Pinpoint the cell where the given text exists, returning its (X, Y) midpoint coordinate. 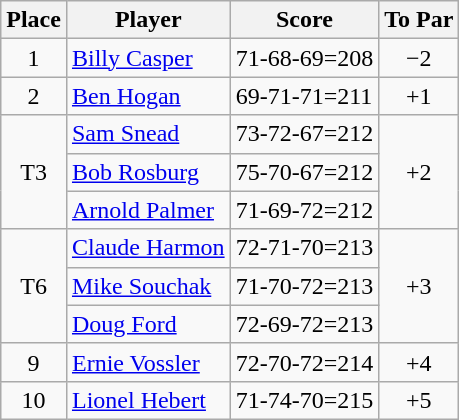
+4 (419, 362)
+2 (419, 172)
10 (34, 400)
72-69-72=213 (304, 324)
Doug Ford (148, 324)
T3 (34, 172)
Claude Harmon (148, 248)
To Par (419, 20)
72-71-70=213 (304, 248)
−2 (419, 58)
75-70-67=212 (304, 172)
72-70-72=214 (304, 362)
1 (34, 58)
T6 (34, 286)
71-74-70=215 (304, 400)
Score (304, 20)
71-69-72=212 (304, 210)
Bob Rosburg (148, 172)
+3 (419, 286)
Lionel Hebert (148, 400)
Arnold Palmer (148, 210)
Sam Snead (148, 134)
9 (34, 362)
Billy Casper (148, 58)
69-71-71=211 (304, 96)
Place (34, 20)
71-68-69=208 (304, 58)
Ernie Vossler (148, 362)
Mike Souchak (148, 286)
Ben Hogan (148, 96)
71-70-72=213 (304, 286)
Player (148, 20)
73-72-67=212 (304, 134)
+5 (419, 400)
+1 (419, 96)
2 (34, 96)
